Capture the cell that displays the provided text and extract its [X, Y] central coordinate. 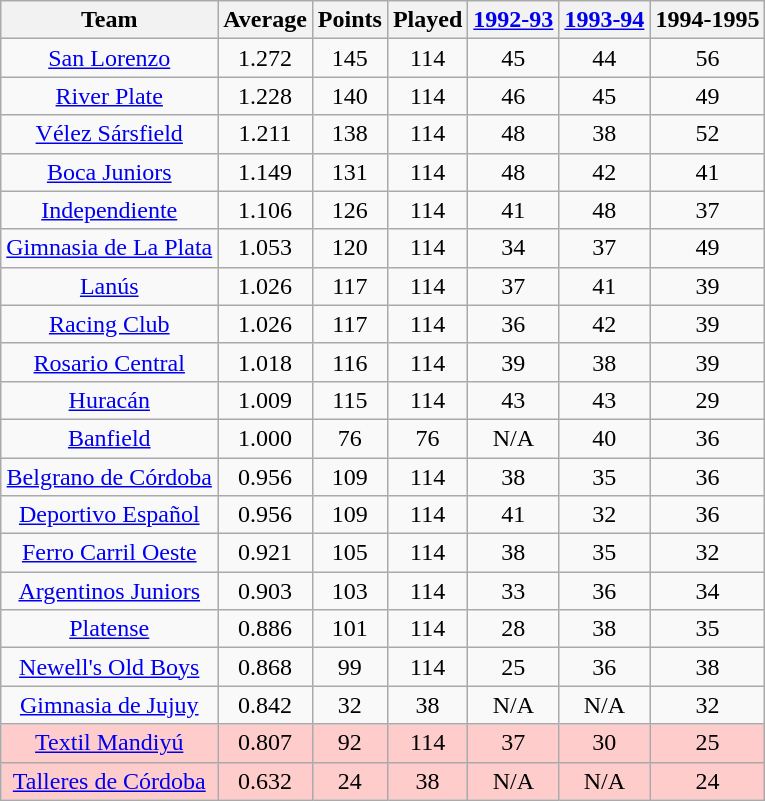
44 [604, 58]
Gimnasia de La Plata [110, 248]
92 [350, 743]
1.053 [266, 248]
Platense [110, 629]
116 [350, 362]
Points [350, 20]
Gimnasia de Jujuy [110, 705]
1.000 [266, 438]
Talleres de Córdoba [110, 781]
Lanús [110, 286]
0.632 [266, 781]
1.228 [266, 96]
1.106 [266, 210]
Argentinos Juniors [110, 591]
1994-1995 [708, 20]
140 [350, 96]
56 [708, 58]
1.018 [266, 362]
Average [266, 20]
138 [350, 134]
Newell's Old Boys [110, 667]
Independiente [110, 210]
33 [514, 591]
28 [514, 629]
1.272 [266, 58]
115 [350, 400]
30 [604, 743]
Racing Club [110, 324]
Team [110, 20]
0.921 [266, 553]
1.009 [266, 400]
San Lorenzo [110, 58]
Boca Juniors [110, 172]
River Plate [110, 96]
0.807 [266, 743]
0.903 [266, 591]
0.868 [266, 667]
1.211 [266, 134]
1992-93 [514, 20]
52 [708, 134]
Banfield [110, 438]
120 [350, 248]
101 [350, 629]
Textil Mandiyú [110, 743]
1993-94 [604, 20]
46 [514, 96]
Vélez Sársfield [110, 134]
Huracán [110, 400]
103 [350, 591]
145 [350, 58]
0.842 [266, 705]
Played [427, 20]
0.886 [266, 629]
1.149 [266, 172]
Belgrano de Córdoba [110, 477]
126 [350, 210]
40 [604, 438]
105 [350, 553]
29 [708, 400]
99 [350, 667]
131 [350, 172]
Rosario Central [110, 362]
Deportivo Español [110, 515]
Ferro Carril Oeste [110, 553]
